Pinpoint the cell where the given text exists, returning its [X, Y] midpoint coordinate. 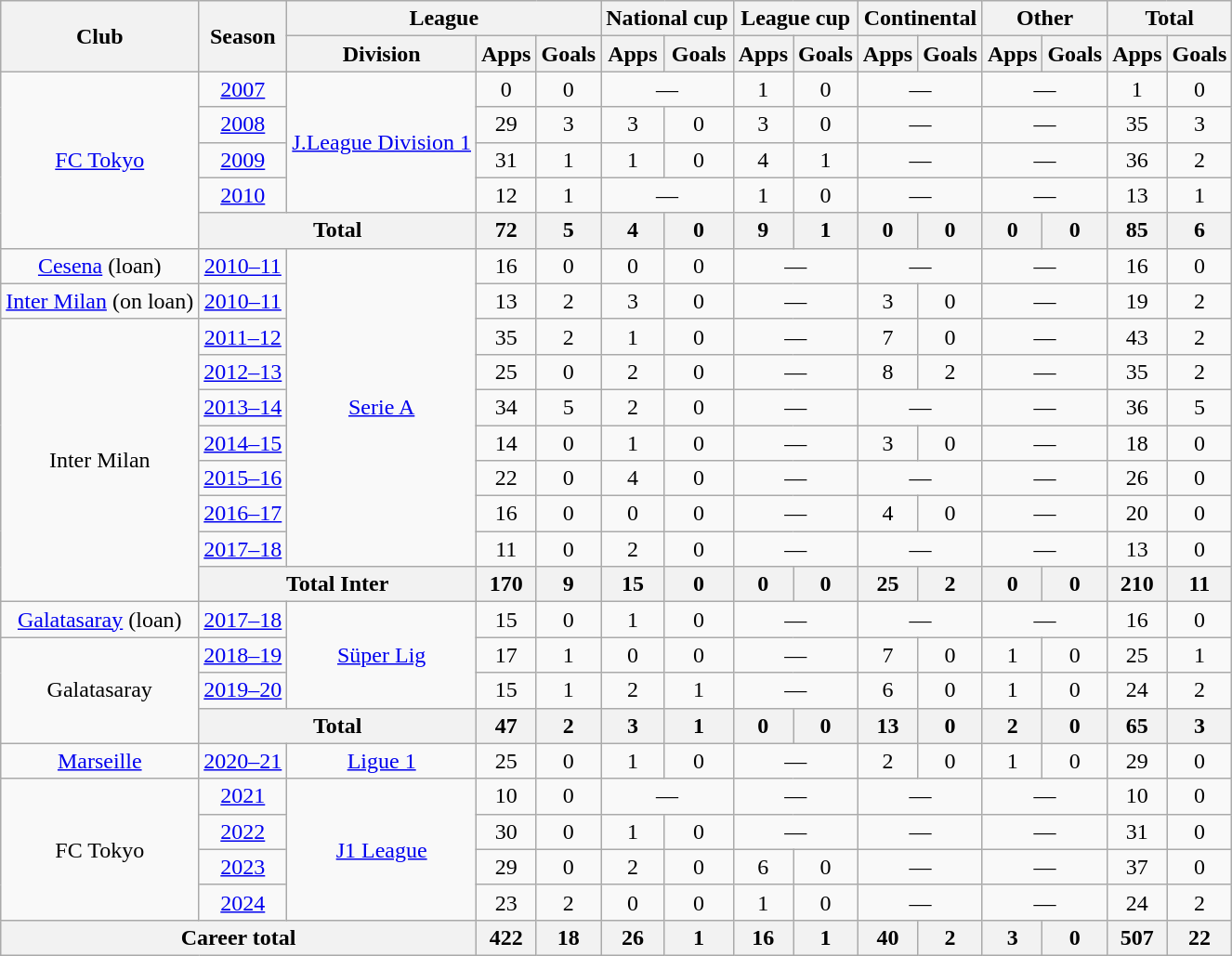
65 [1137, 726]
2007 [243, 89]
19 [1137, 301]
J1 League [382, 849]
Total Inter [338, 584]
2015–16 [243, 478]
37 [1137, 867]
2010 [243, 195]
Ligue 1 [382, 761]
J.League Division 1 [382, 142]
17 [506, 655]
Inter Milan [100, 460]
40 [887, 937]
85 [1137, 230]
2021 [243, 796]
Career total [239, 937]
Inter Milan (on loan) [100, 301]
2016–17 [243, 514]
League [444, 19]
14 [506, 443]
2013–14 [243, 407]
Continental [920, 19]
Galatasaray (loan) [100, 620]
72 [506, 230]
Cesena (loan) [100, 266]
2023 [243, 867]
170 [506, 584]
47 [506, 726]
422 [506, 937]
2020–21 [243, 761]
507 [1137, 937]
8 [887, 372]
2014–15 [243, 443]
Marseille [100, 761]
2009 [243, 160]
43 [1137, 336]
Club [100, 36]
20 [1137, 514]
12 [506, 195]
2024 [243, 902]
Division [382, 54]
2019–20 [243, 690]
Galatasaray [100, 690]
Other [1044, 19]
Serie A [382, 407]
2018–19 [243, 655]
23 [506, 902]
2008 [243, 124]
210 [1137, 584]
2012–13 [243, 372]
National cup [667, 19]
2022 [243, 832]
34 [506, 407]
30 [506, 832]
2011–12 [243, 336]
League cup [795, 19]
Süper Lig [382, 655]
Season [243, 36]
